Search for the cell housing the specified text and yield its (x, y) center coordinate. 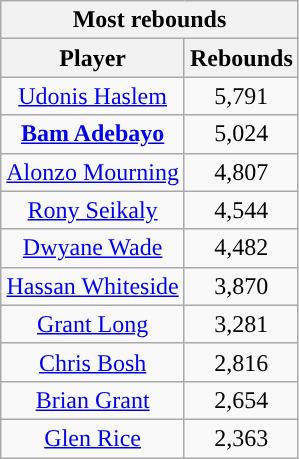
5,024 (241, 134)
Glen Rice (93, 438)
2,816 (241, 362)
3,870 (241, 286)
Alonzo Mourning (93, 172)
Dwyane Wade (93, 248)
2,363 (241, 438)
Bam Adebayo (93, 134)
2,654 (241, 400)
5,791 (241, 96)
4,807 (241, 172)
4,544 (241, 210)
Hassan Whiteside (93, 286)
Brian Grant (93, 400)
Chris Bosh (93, 362)
Grant Long (93, 324)
Rebounds (241, 58)
Rony Seikaly (93, 210)
4,482 (241, 248)
Udonis Haslem (93, 96)
Player (93, 58)
3,281 (241, 324)
Most rebounds (150, 20)
